Provide the (X, Y) coordinate of the cell's center where the given text is located.  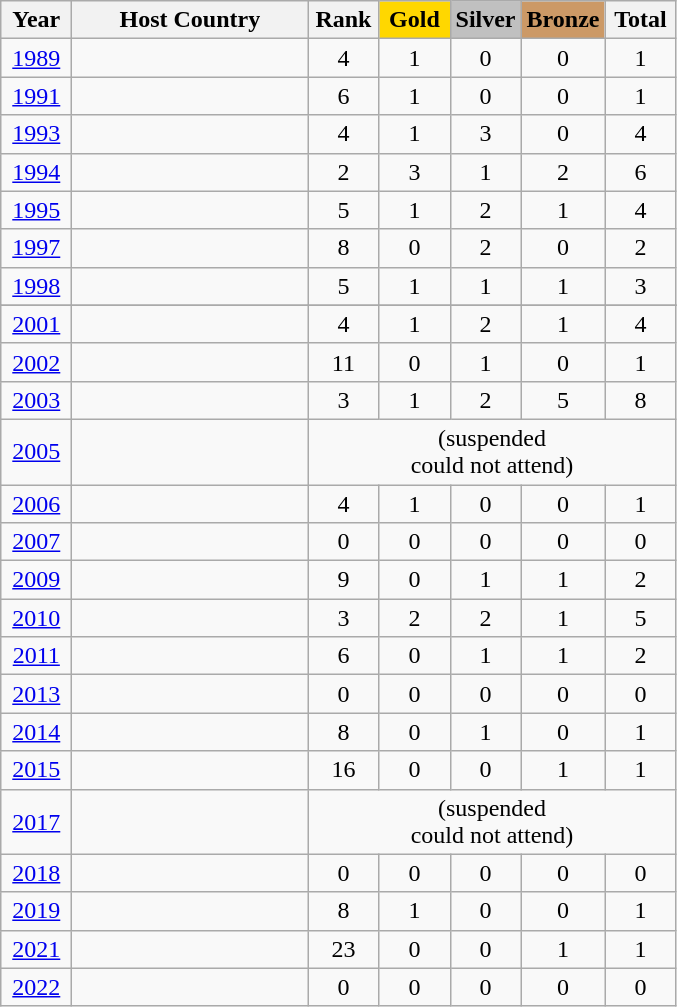
2021 (36, 949)
Bronze (563, 20)
2018 (36, 873)
1993 (36, 134)
11 (344, 362)
1989 (36, 58)
2015 (36, 770)
1997 (36, 248)
2009 (36, 580)
2005 (36, 452)
Year (36, 20)
2013 (36, 694)
Silver (486, 20)
2003 (36, 400)
2006 (36, 503)
1994 (36, 172)
1998 (36, 286)
2002 (36, 362)
1995 (36, 210)
Gold (414, 20)
2011 (36, 656)
2001 (36, 324)
2007 (36, 542)
16 (344, 770)
23 (344, 949)
Total (640, 20)
Rank (344, 20)
9 (344, 580)
2014 (36, 732)
2022 (36, 987)
2019 (36, 911)
2017 (36, 822)
Host Country (190, 20)
2010 (36, 618)
1991 (36, 96)
